Locate the cell with the specified text and output its [x, y] center coordinate. 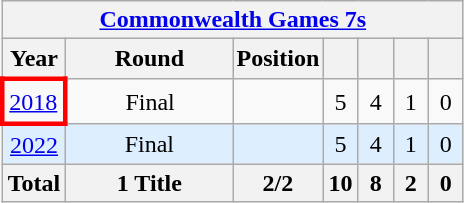
10 [340, 183]
Total [34, 183]
Round [150, 59]
2018 [34, 101]
2 [410, 183]
2022 [34, 144]
1 Title [150, 183]
8 [376, 183]
Commonwealth Games 7s [232, 20]
Year [34, 59]
2/2 [278, 183]
Position [278, 59]
